Return the [X, Y] coordinate for the center point of the cell that contains the specified text.  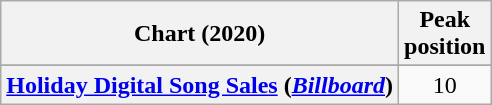
Holiday Digital Song Sales (Billboard) [200, 85]
10 [445, 85]
Chart (2020) [200, 34]
Peakposition [445, 34]
